Output the (x, y) coordinate of the center of the cell containing the given text.  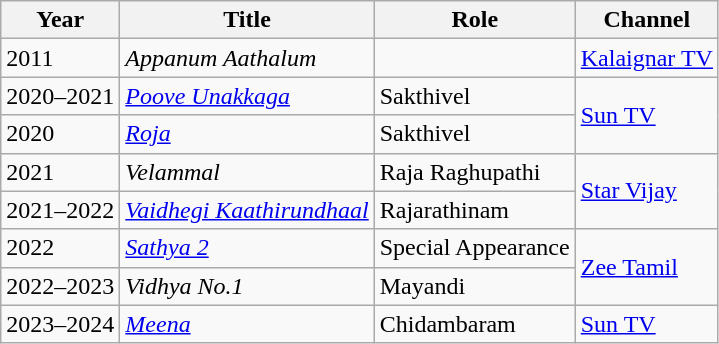
Vaidhegi Kaathirundhaal (247, 210)
2021 (60, 172)
Vidhya No.1 (247, 286)
2020 (60, 134)
2022–2023 (60, 286)
Rajarathinam (474, 210)
Role (474, 20)
Roja (247, 134)
Special Appearance (474, 248)
Meena (247, 324)
2023–2024 (60, 324)
2020–2021 (60, 96)
Kalaignar TV (646, 58)
2021–2022 (60, 210)
Mayandi (474, 286)
2011 (60, 58)
Year (60, 20)
Raja Raghupathi (474, 172)
Title (247, 20)
Channel (646, 20)
Poove Unakkaga (247, 96)
Appanum Aathalum (247, 58)
Chidambaram (474, 324)
Star Vijay (646, 191)
2022 (60, 248)
Sathya 2 (247, 248)
Velammal (247, 172)
Zee Tamil (646, 267)
